Determine the [X, Y] coordinate at the center of the cell enclosing the given text.  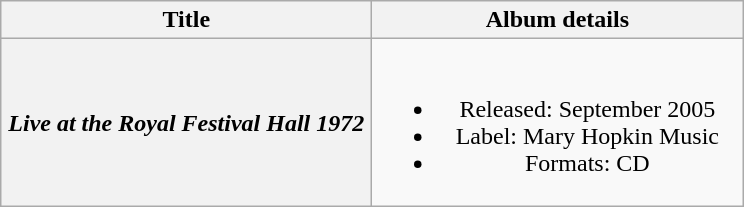
Live at the Royal Festival Hall 1972 [186, 122]
Released: September 2005Label: Mary Hopkin MusicFormats: CD [558, 122]
Album details [558, 20]
Title [186, 20]
